Output the [x, y] coordinate of the center of the cell containing the given text.  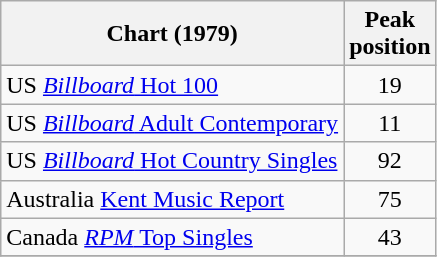
Canada RPM Top Singles [172, 237]
92 [390, 161]
75 [390, 199]
11 [390, 123]
Australia Kent Music Report [172, 199]
US Billboard Hot Country Singles [172, 161]
19 [390, 85]
Chart (1979) [172, 34]
US Billboard Hot 100 [172, 85]
US Billboard Adult Contemporary [172, 123]
43 [390, 237]
Peakposition [390, 34]
